Detect which cell encompasses the target text, then output its (X, Y) center coordinate. 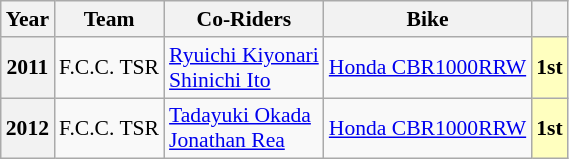
Team (109, 19)
Tadayuki Okada Jonathan Rea (244, 128)
2012 (28, 128)
Year (28, 19)
Ryuichi Kiyonari Shinichi Ito (244, 68)
Bike (428, 19)
2011 (28, 68)
Co-Riders (244, 19)
